From the cell containing the given text, extract its center point as [x, y] coordinate. 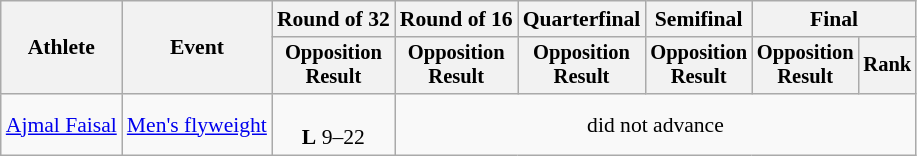
Ajmal Faisal [62, 124]
did not advance [656, 124]
Round of 32 [334, 19]
Round of 16 [456, 19]
Final [834, 19]
Quarterfinal [582, 19]
Rank [888, 66]
Athlete [62, 48]
Event [197, 48]
L 9–22 [334, 124]
Men's flyweight [197, 124]
Semifinal [698, 19]
